Identify which cell holds the provided text, then report its [x, y] central coordinate. 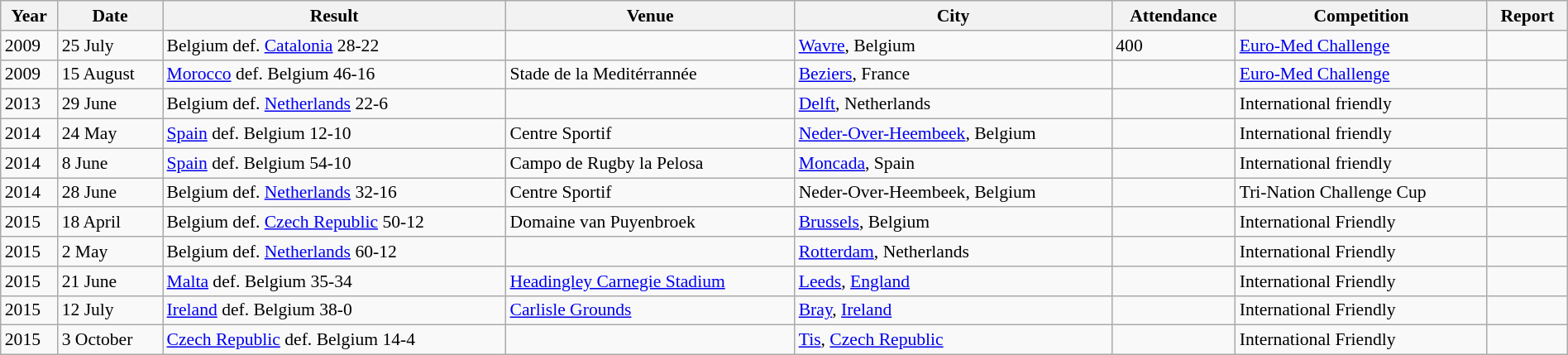
18 April [111, 223]
Tis, Czech Republic [954, 340]
400 [1173, 46]
Spain def. Belgium 54-10 [334, 163]
Belgium def. Netherlands 60-12 [334, 252]
29 June [111, 104]
Spain def. Belgium 12-10 [334, 134]
2013 [30, 104]
City [954, 16]
Result [334, 16]
Campo de Rugby la Pelosa [650, 163]
Competition [1361, 16]
Stade de la Meditérrannée [650, 74]
15 August [111, 74]
Leeds, England [954, 281]
Date [111, 16]
Ireland def. Belgium 38-0 [334, 310]
Domaine van Puyenbroek [650, 223]
Moncada, Spain [954, 163]
2 May [111, 252]
Malta def. Belgium 35-34 [334, 281]
Headingley Carnegie Stadium [650, 281]
Wavre, Belgium [954, 46]
28 June [111, 193]
Report [1527, 16]
Year [30, 16]
Belgium def. Netherlands 32-16 [334, 193]
21 June [111, 281]
Brussels, Belgium [954, 223]
Czech Republic def. Belgium 14-4 [334, 340]
Tri-Nation Challenge Cup [1361, 193]
8 June [111, 163]
Beziers, France [954, 74]
12 July [111, 310]
Bray, Ireland [954, 310]
Venue [650, 16]
Delft, Netherlands [954, 104]
3 October [111, 340]
24 May [111, 134]
Carlisle Grounds [650, 310]
Belgium def. Netherlands 22-6 [334, 104]
Belgium def. Czech Republic 50-12 [334, 223]
Attendance [1173, 16]
Belgium def. Catalonia 28-22 [334, 46]
Rotterdam, Netherlands [954, 252]
Morocco def. Belgium 46-16 [334, 74]
25 July [111, 46]
